Search for the cell housing the specified text and yield its (x, y) center coordinate. 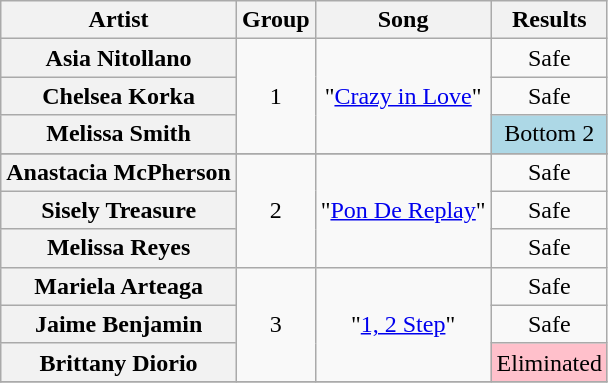
3 (276, 324)
"Crazy in Love" (403, 96)
Brittany Diorio (119, 362)
Melissa Reyes (119, 248)
Group (276, 20)
Eliminated (549, 362)
Sisely Treasure (119, 210)
Mariela Arteaga (119, 286)
"1, 2 Step" (403, 324)
2 (276, 210)
Melissa Smith (119, 134)
Asia Nitollano (119, 58)
"Pon De Replay" (403, 210)
1 (276, 96)
Results (549, 20)
Bottom 2 (549, 134)
Jaime Benjamin (119, 324)
Song (403, 20)
Chelsea Korka (119, 96)
Artist (119, 20)
Anastacia McPherson (119, 172)
